Identify which cell holds the provided text, then report its [x, y] central coordinate. 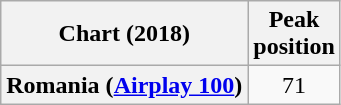
71 [294, 85]
Romania (Airplay 100) [124, 85]
Peakposition [294, 34]
Chart (2018) [124, 34]
